For the text-containing cell, return its midpoint in [X, Y] coordinate format. 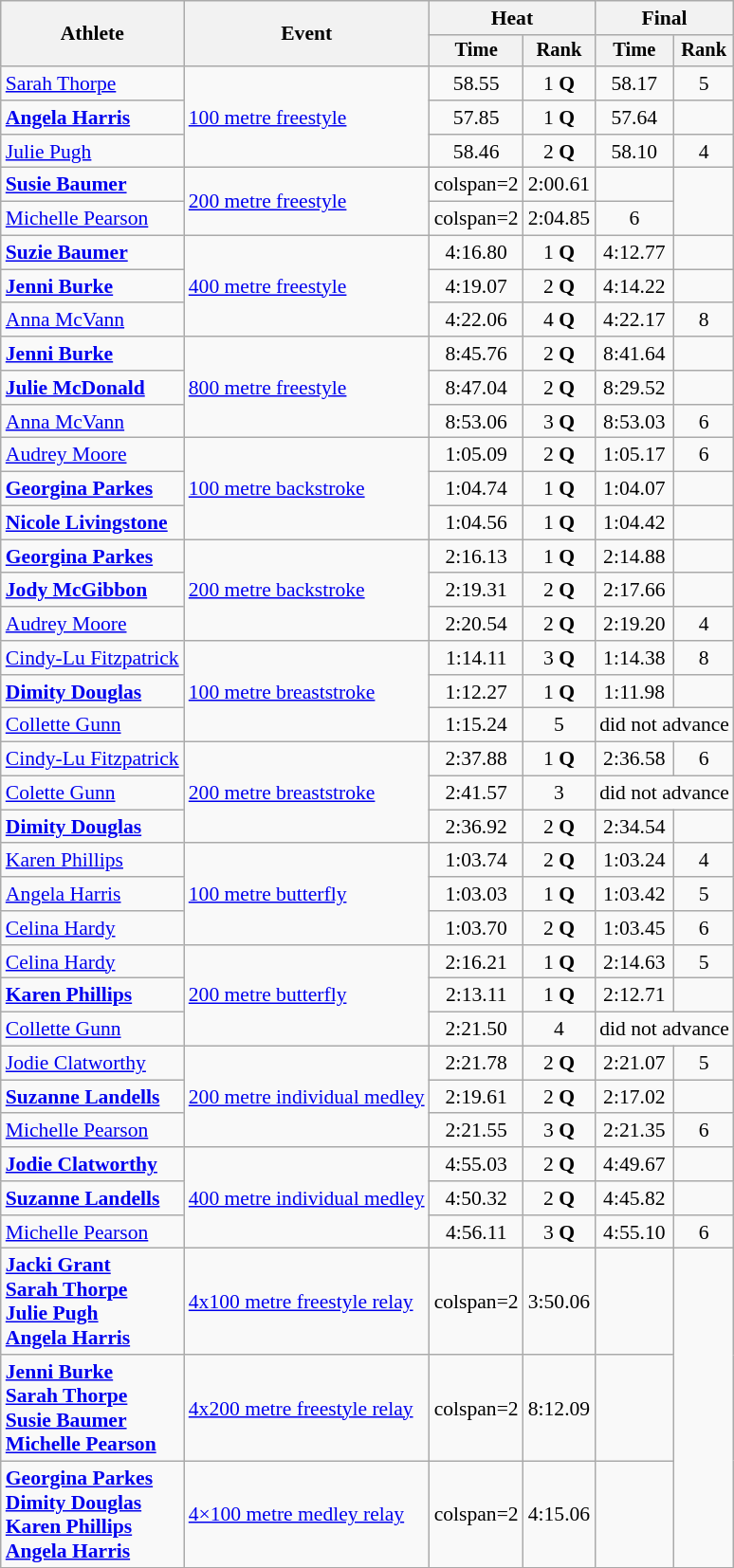
1:11.98 [633, 692]
3:50.06 [560, 1302]
200 metre individual medley [307, 1098]
8:12.09 [560, 1408]
Jody McGibbon [93, 591]
2:13.11 [476, 995]
400 metre individual medley [307, 1198]
4 Q [560, 320]
100 metre freestyle [307, 118]
Julie Pugh [93, 152]
4:50.32 [476, 1198]
1:04.42 [633, 523]
800 metre freestyle [307, 387]
1:04.56 [476, 523]
58.46 [476, 152]
4:16.80 [476, 253]
2:36.58 [633, 759]
Nicole Livingstone [93, 523]
4:14.22 [633, 286]
200 metre breaststroke [307, 793]
1:05.09 [476, 455]
Final [664, 18]
4×100 metre medley relay [307, 1515]
Jenni BurkeSarah ThorpeSusie BaumerMichelle Pearson [93, 1408]
8:45.76 [476, 354]
4:19.07 [476, 286]
2:21.35 [633, 1131]
100 metre butterfly [307, 895]
Athlete [93, 34]
8:47.04 [476, 388]
2:41.57 [476, 793]
4:49.67 [633, 1164]
2:16.13 [476, 556]
8:53.06 [476, 422]
Suzie Baumer [93, 253]
1:05.17 [633, 455]
58.55 [476, 83]
58.17 [633, 83]
1:04.07 [633, 489]
2:19.61 [476, 1097]
4:56.11 [476, 1232]
1:03.42 [633, 894]
4:22.17 [633, 320]
2:21.78 [476, 1064]
Susie Baumer [93, 185]
2:21.55 [476, 1131]
3 [560, 793]
4:15.06 [560, 1515]
Event [307, 34]
2:36.92 [476, 827]
2:34.54 [633, 827]
2:21.07 [633, 1064]
Heat [512, 18]
2:37.88 [476, 759]
58.10 [633, 152]
2:14.63 [633, 962]
4x200 metre freestyle relay [307, 1408]
4x100 metre freestyle relay [307, 1302]
2:17.66 [633, 591]
1:14.11 [476, 658]
57.85 [476, 118]
2:17.02 [633, 1097]
4:55.03 [476, 1164]
200 metre butterfly [307, 995]
1:15.24 [476, 725]
Georgina ParkesDimity DouglasKaren PhillipsAngela Harris [93, 1515]
1:03.24 [633, 861]
4:12.77 [633, 253]
200 metre freestyle [307, 201]
1:14.38 [633, 658]
8:53.03 [633, 422]
Colette Gunn [93, 793]
2:14.88 [633, 556]
Sarah Thorpe [93, 83]
1:03.70 [476, 928]
2:20.54 [476, 624]
2:12.71 [633, 995]
1:04.74 [476, 489]
1:03.74 [476, 861]
100 metre breaststroke [307, 692]
4:55.10 [633, 1232]
1:03.03 [476, 894]
Julie McDonald [93, 388]
200 metre backstroke [307, 590]
2:16.21 [476, 962]
100 metre backstroke [307, 489]
2:19.20 [633, 624]
Jacki GrantSarah ThorpeJulie PughAngela Harris [93, 1302]
1:12.27 [476, 692]
2:04.85 [560, 219]
8:41.64 [633, 354]
1:03.45 [633, 928]
2:21.50 [476, 1030]
400 metre freestyle [307, 286]
2:19.31 [476, 591]
4:45.82 [633, 1198]
2:00.61 [560, 185]
4:22.06 [476, 320]
57.64 [633, 118]
8:29.52 [633, 388]
